Determine the [x, y] coordinate at the center of the cell enclosing the given text.  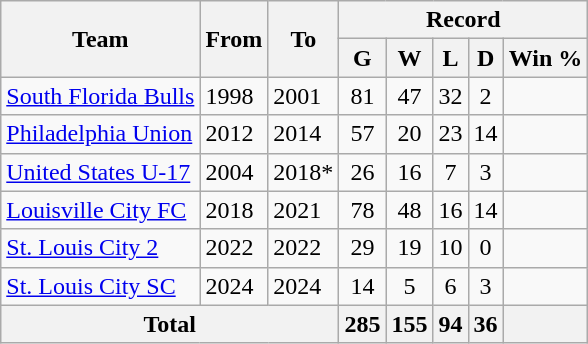
47 [410, 96]
St. Louis City SC [100, 286]
From [234, 39]
United States U-17 [100, 172]
26 [362, 172]
G [362, 58]
Record [464, 20]
W [410, 58]
2001 [304, 96]
32 [450, 96]
2018 [234, 210]
81 [362, 96]
2 [486, 96]
Louisville City FC [100, 210]
48 [410, 210]
South Florida Bulls [100, 96]
D [486, 58]
L [450, 58]
7 [450, 172]
Philadelphia Union [100, 134]
5 [410, 286]
Total [170, 324]
36 [486, 324]
57 [362, 134]
155 [410, 324]
2018* [304, 172]
2012 [234, 134]
19 [410, 248]
29 [362, 248]
285 [362, 324]
2004 [234, 172]
10 [450, 248]
78 [362, 210]
6 [450, 286]
1998 [234, 96]
94 [450, 324]
To [304, 39]
2021 [304, 210]
Win % [546, 58]
0 [486, 248]
23 [450, 134]
20 [410, 134]
Team [100, 39]
2014 [304, 134]
St. Louis City 2 [100, 248]
